Locate the cell with the specified text and output its [x, y] center coordinate. 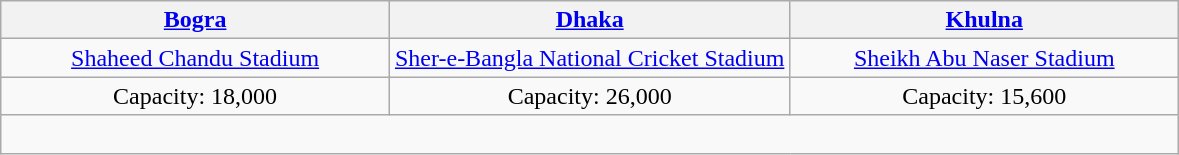
Bogra [196, 20]
Sheikh Abu Naser Stadium [984, 58]
Capacity: 18,000 [196, 96]
Sher-e-Bangla National Cricket Stadium [589, 58]
Capacity: 26,000 [589, 96]
Capacity: 15,600 [984, 96]
Dhaka [589, 20]
Khulna [984, 20]
Shaheed Chandu Stadium [196, 58]
